Search for the cell housing the specified text and yield its (x, y) center coordinate. 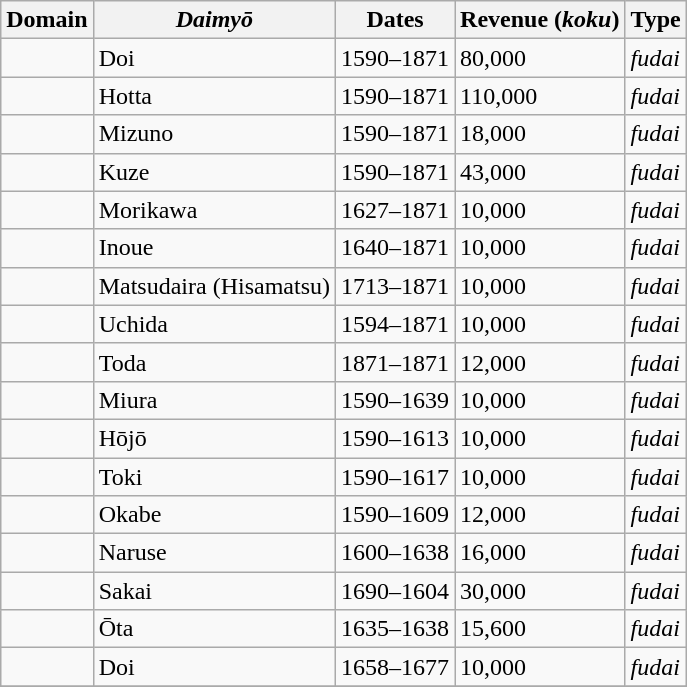
110,000 (540, 96)
1640–1871 (396, 248)
1594–1871 (396, 324)
1658–1677 (396, 667)
Kuze (214, 172)
Matsudaira (Hisamatsu) (214, 286)
1590–1617 (396, 477)
Okabe (214, 515)
15,600 (540, 629)
Revenue (koku) (540, 20)
1635–1638 (396, 629)
Morikawa (214, 210)
Toki (214, 477)
1871–1871 (396, 362)
1590–1613 (396, 438)
Hotta (214, 96)
Toda (214, 362)
1713–1871 (396, 286)
Sakai (214, 591)
Miura (214, 400)
Uchida (214, 324)
1690–1604 (396, 591)
30,000 (540, 591)
Type (656, 20)
Dates (396, 20)
1590–1639 (396, 400)
Hōjō (214, 438)
43,000 (540, 172)
Naruse (214, 553)
18,000 (540, 134)
1627–1871 (396, 210)
Ōta (214, 629)
1600–1638 (396, 553)
Inoue (214, 248)
80,000 (540, 58)
16,000 (540, 553)
1590–1609 (396, 515)
Domain (47, 20)
Daimyō (214, 20)
Mizuno (214, 134)
